For the text-containing cell, return its midpoint in (x, y) coordinate format. 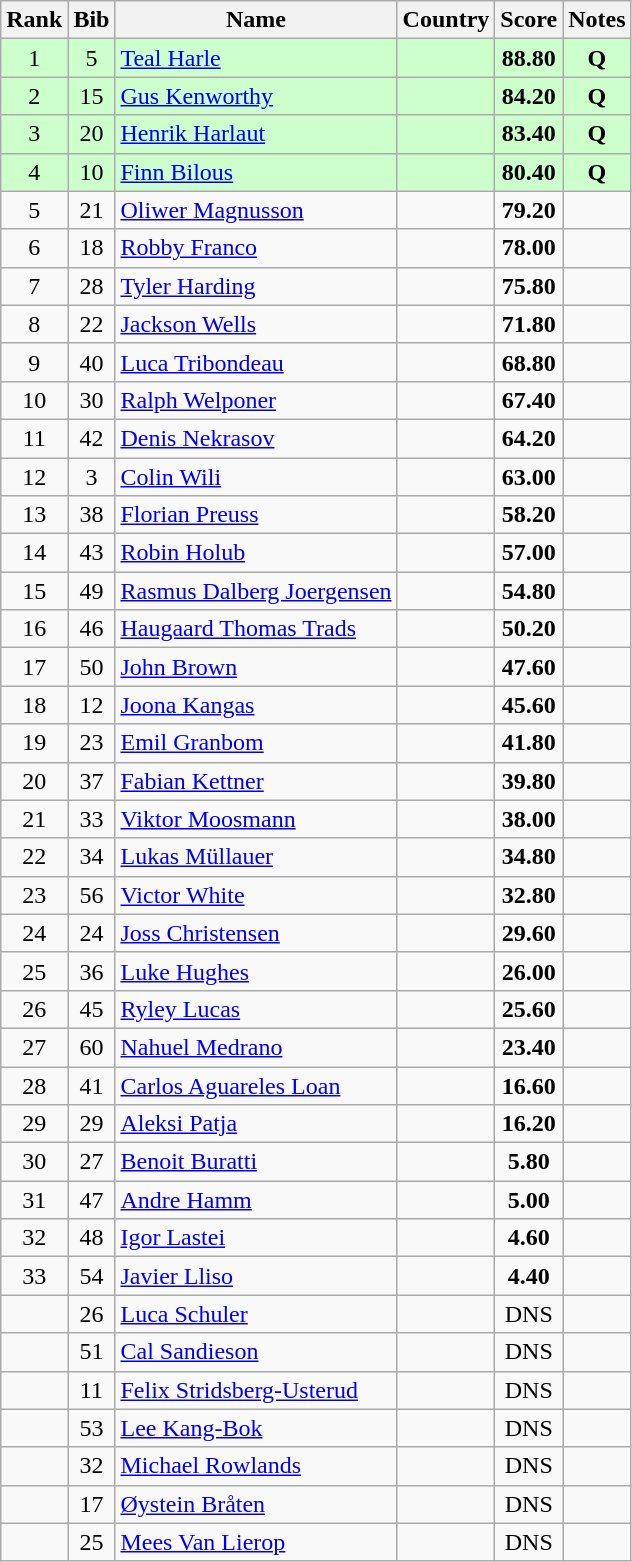
Luca Schuler (256, 1314)
Denis Nekrasov (256, 438)
78.00 (529, 248)
Gus Kenworthy (256, 96)
36 (92, 971)
Andre Hamm (256, 1200)
Victor White (256, 895)
7 (34, 286)
Tyler Harding (256, 286)
Oliwer Magnusson (256, 210)
48 (92, 1238)
2 (34, 96)
Notes (597, 20)
60 (92, 1047)
13 (34, 515)
58.20 (529, 515)
16 (34, 629)
88.80 (529, 58)
43 (92, 553)
84.20 (529, 96)
Øystein Bråten (256, 1504)
Fabian Kettner (256, 781)
19 (34, 743)
Benoit Buratti (256, 1162)
Bib (92, 20)
Robby Franco (256, 248)
67.40 (529, 400)
Rasmus Dalberg Joergensen (256, 591)
Florian Preuss (256, 515)
31 (34, 1200)
75.80 (529, 286)
46 (92, 629)
5.00 (529, 1200)
54.80 (529, 591)
Ryley Lucas (256, 1009)
38.00 (529, 819)
47.60 (529, 667)
Haugaard Thomas Trads (256, 629)
47 (92, 1200)
64.20 (529, 438)
4.40 (529, 1276)
Country (446, 20)
1 (34, 58)
Emil Granbom (256, 743)
41 (92, 1085)
57.00 (529, 553)
8 (34, 324)
32.80 (529, 895)
Robin Holub (256, 553)
Igor Lastei (256, 1238)
Teal Harle (256, 58)
45 (92, 1009)
Joss Christensen (256, 933)
Henrik Harlaut (256, 134)
Lee Kang-Bok (256, 1428)
Mees Van Lierop (256, 1542)
Name (256, 20)
Rank (34, 20)
34 (92, 857)
Jackson Wells (256, 324)
23.40 (529, 1047)
Colin Wili (256, 477)
63.00 (529, 477)
4 (34, 172)
51 (92, 1352)
Michael Rowlands (256, 1466)
14 (34, 553)
42 (92, 438)
49 (92, 591)
50 (92, 667)
45.60 (529, 705)
68.80 (529, 362)
80.40 (529, 172)
34.80 (529, 857)
79.20 (529, 210)
40 (92, 362)
56 (92, 895)
54 (92, 1276)
5.80 (529, 1162)
Luca Tribondeau (256, 362)
41.80 (529, 743)
Finn Bilous (256, 172)
Ralph Welponer (256, 400)
Nahuel Medrano (256, 1047)
Luke Hughes (256, 971)
Joona Kangas (256, 705)
Score (529, 20)
38 (92, 515)
16.60 (529, 1085)
Lukas Müllauer (256, 857)
Cal Sandieson (256, 1352)
Carlos Aguareles Loan (256, 1085)
Felix Stridsberg-Usterud (256, 1390)
71.80 (529, 324)
26.00 (529, 971)
39.80 (529, 781)
Viktor Moosmann (256, 819)
4.60 (529, 1238)
37 (92, 781)
John Brown (256, 667)
16.20 (529, 1124)
6 (34, 248)
Javier Lliso (256, 1276)
29.60 (529, 933)
50.20 (529, 629)
53 (92, 1428)
9 (34, 362)
Aleksi Patja (256, 1124)
83.40 (529, 134)
25.60 (529, 1009)
